Return the (x, y) coordinate for the center point of the cell that contains the specified text.  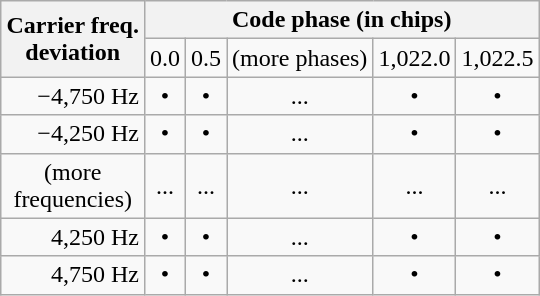
(morefrequencies) (72, 186)
4,250 Hz (72, 237)
1,022.0 (414, 58)
(more phases) (300, 58)
0.5 (206, 58)
Code phase (in chips) (342, 20)
0.0 (164, 58)
1,022.5 (498, 58)
4,750 Hz (72, 275)
−4,250 Hz (72, 134)
Carrier freq.deviation (72, 39)
−4,750 Hz (72, 96)
